Search for the cell housing the specified text and yield its [X, Y] center coordinate. 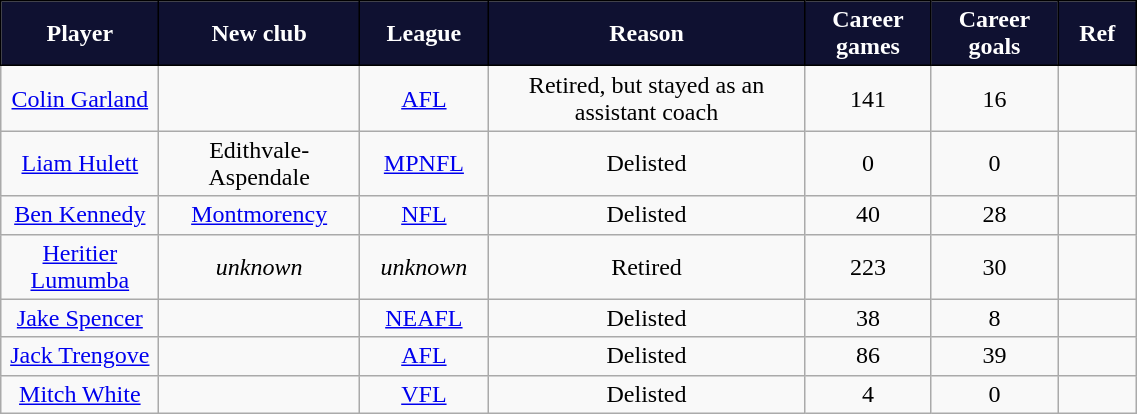
16 [994, 98]
39 [994, 356]
223 [868, 266]
8 [994, 318]
Heritier Lumumba [80, 266]
4 [868, 394]
Career goals [994, 34]
Ben Kennedy [80, 215]
38 [868, 318]
MPNFL [424, 164]
Mitch White [80, 394]
League [424, 34]
VFL [424, 394]
Career games [868, 34]
Retired [646, 266]
Jake Spencer [80, 318]
30 [994, 266]
Liam Hulett [80, 164]
NFL [424, 215]
Retired, but stayed as an assistant coach [646, 98]
Ref [1098, 34]
NEAFL [424, 318]
New club [260, 34]
28 [994, 215]
Reason [646, 34]
Colin Garland [80, 98]
Player [80, 34]
141 [868, 98]
Jack Trengove [80, 356]
40 [868, 215]
Edithvale-Aspendale [260, 164]
86 [868, 356]
Montmorency [260, 215]
